Identify which cell holds the provided text, then report its (X, Y) central coordinate. 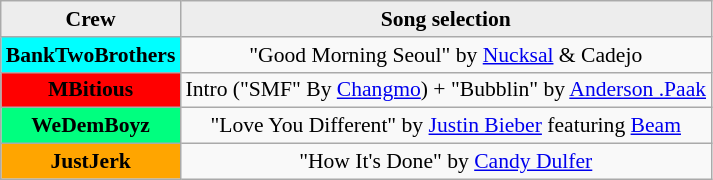
MBitious (91, 90)
"How It's Done" by Candy Dulfer (446, 162)
"Good Morning Seoul" by Nucksal & Cadejo (446, 55)
WeDemBoyz (91, 126)
Song selection (446, 19)
"Love You Different" by Justin Bieber featuring Beam (446, 126)
Crew (91, 19)
JustJerk (91, 162)
BankTwoBrothers (91, 55)
Intro ("SMF" By Changmo) + "Bubblin" by Anderson .Paak (446, 90)
